Output the (X, Y) coordinate of the center of the cell containing the given text.  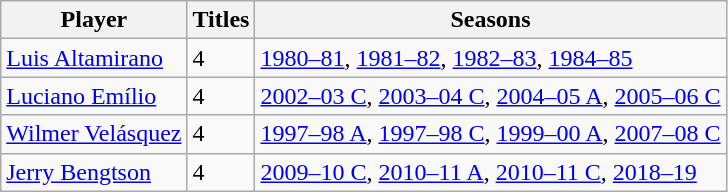
1980–81, 1981–82, 1982–83, 1984–85 (490, 58)
2009–10 C, 2010–11 A, 2010–11 C, 2018–19 (490, 172)
1997–98 A, 1997–98 C, 1999–00 A, 2007–08 C (490, 134)
Wilmer Velásquez (94, 134)
2002–03 C, 2003–04 C, 2004–05 A, 2005–06 C (490, 96)
Jerry Bengtson (94, 172)
Luis Altamirano (94, 58)
Titles (221, 20)
Seasons (490, 20)
Luciano Emílio (94, 96)
Player (94, 20)
